Capture the cell that displays the provided text and extract its (x, y) central coordinate. 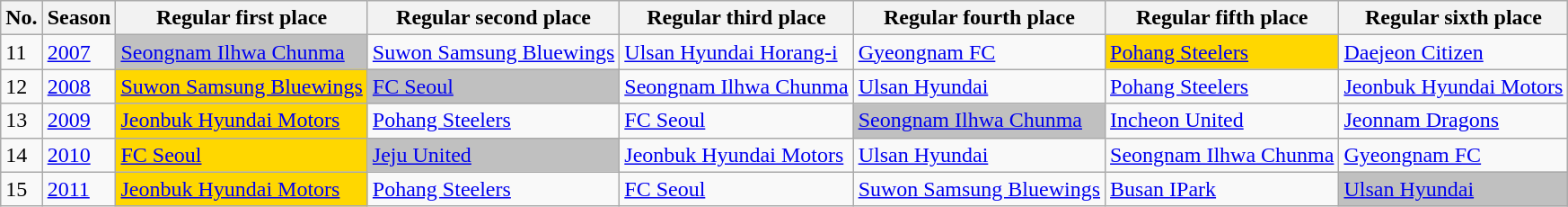
Busan IPark (1222, 189)
Ulsan Hyundai Horang-i (736, 52)
Incheon United (1222, 121)
2011 (79, 189)
15 (22, 189)
Regular sixth place (1453, 18)
2009 (79, 121)
Jeonnam Dragons (1453, 121)
2010 (79, 155)
No. (22, 18)
Regular second place (493, 18)
Regular fourth place (979, 18)
Jeju United (493, 155)
Regular fifth place (1222, 18)
Regular first place (242, 18)
Regular third place (736, 18)
Season (79, 18)
12 (22, 86)
13 (22, 121)
2008 (79, 86)
2007 (79, 52)
Daejeon Citizen (1453, 52)
11 (22, 52)
14 (22, 155)
